Determine the (X, Y) coordinate at the center of the cell enclosing the given text.  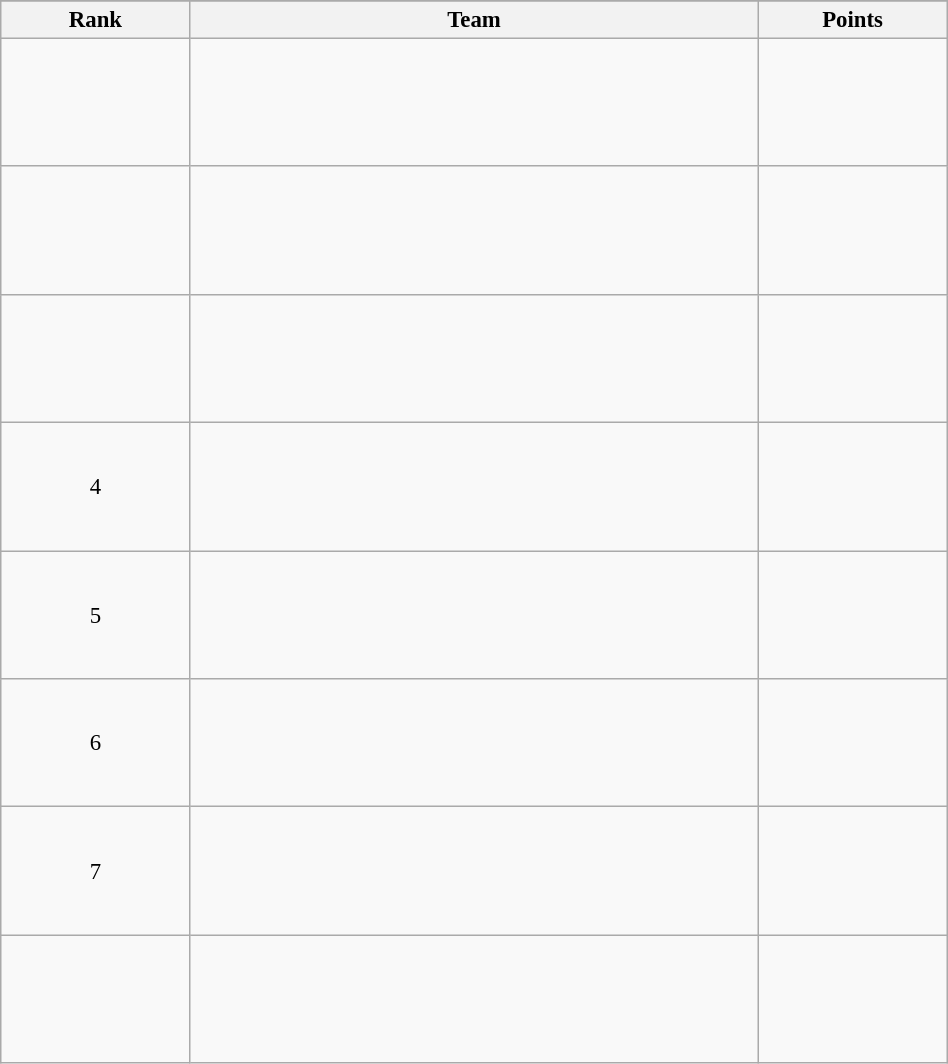
Rank (96, 20)
Team (474, 20)
5 (96, 615)
7 (96, 871)
4 (96, 487)
6 (96, 743)
Points (852, 20)
